Detect which cell encompasses the target text, then output its (X, Y) center coordinate. 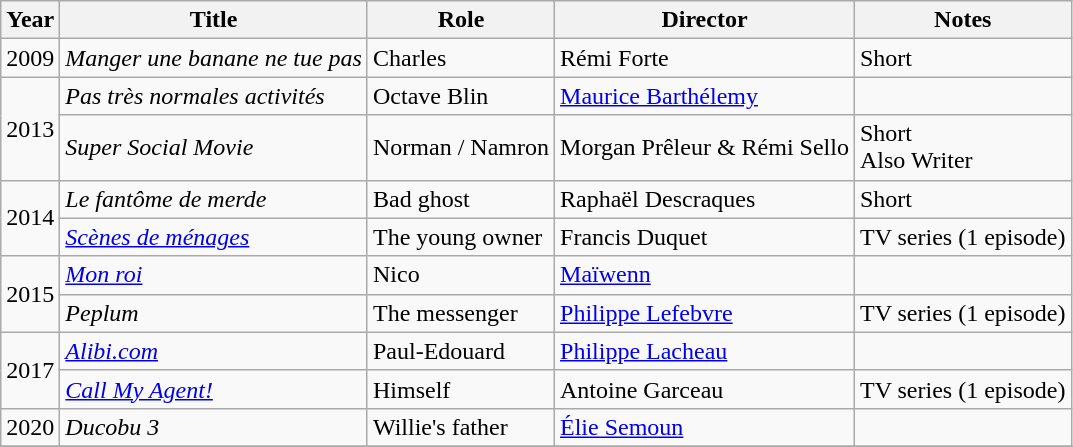
Élie Semoun (705, 427)
Scènes de ménages (214, 237)
2017 (30, 370)
Paul-Edouard (460, 351)
Philippe Lefebvre (705, 313)
Nico (460, 275)
Director (705, 20)
The messenger (460, 313)
Octave Blin (460, 96)
Norman / Namron (460, 148)
Title (214, 20)
2020 (30, 427)
2015 (30, 294)
2013 (30, 128)
Maïwenn (705, 275)
Raphaël Descraques (705, 199)
Willie's father (460, 427)
Mon roi (214, 275)
2014 (30, 218)
Call My Agent! (214, 389)
Role (460, 20)
Super Social Movie (214, 148)
Peplum (214, 313)
Philippe Lacheau (705, 351)
Rémi Forte (705, 58)
Pas très normales activités (214, 96)
Manger une banane ne tue pas (214, 58)
ShortAlso Writer (962, 148)
Ducobu 3 (214, 427)
Le fantôme de merde (214, 199)
Charles (460, 58)
Morgan Prêleur & Rémi Sello (705, 148)
Antoine Garceau (705, 389)
Bad ghost (460, 199)
The young owner (460, 237)
Notes (962, 20)
Year (30, 20)
Alibi.com (214, 351)
Maurice Barthélemy (705, 96)
Francis Duquet (705, 237)
2009 (30, 58)
Himself (460, 389)
